Provide the [X, Y] coordinate of the cell's center where the given text is located.  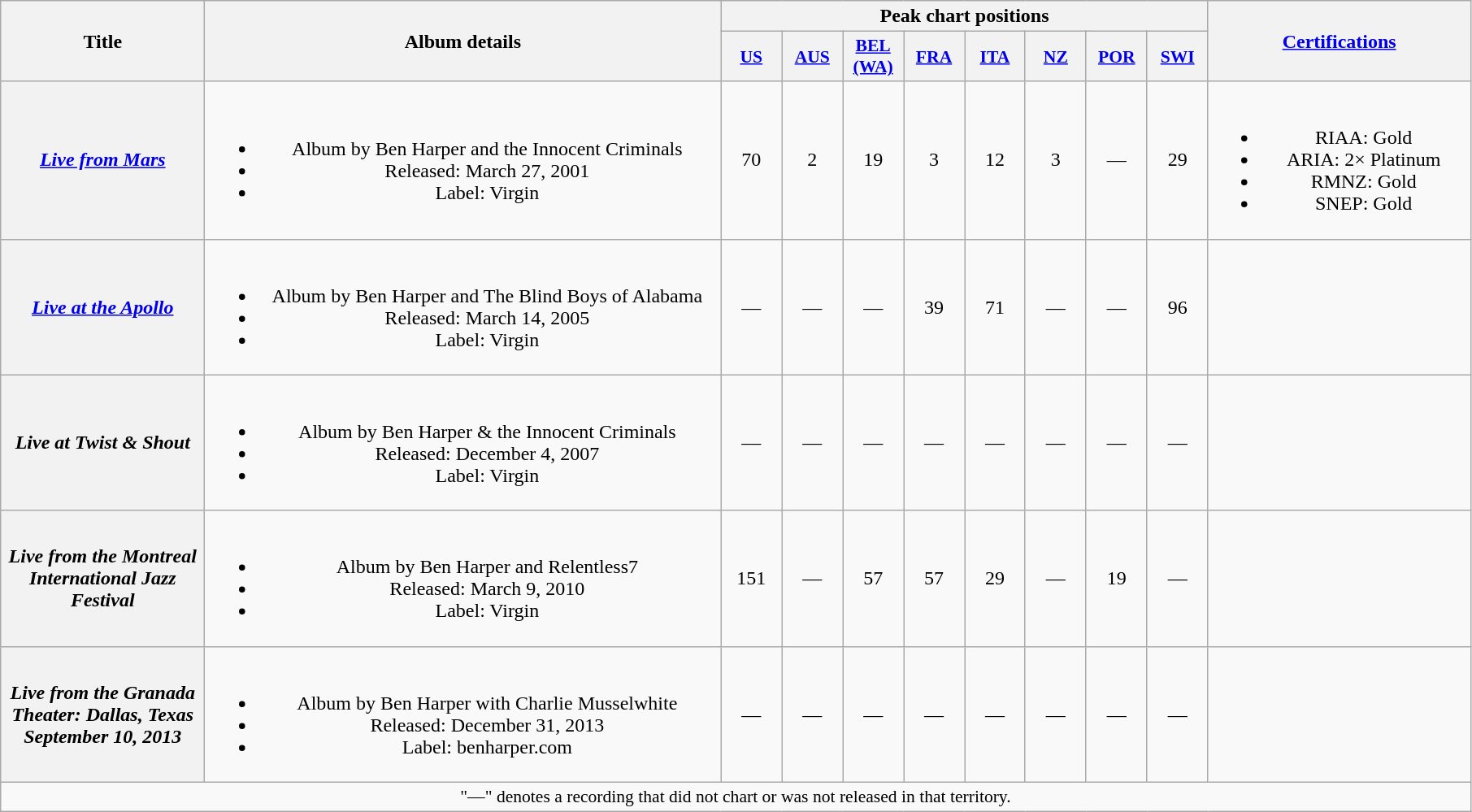
71 [995, 307]
Live from Mars [102, 160]
Live at the Apollo [102, 307]
BEL(WA) [873, 57]
Album by Ben Harper and Relentless7Released: March 9, 2010Label: Virgin [463, 579]
Album by Ben Harper with Charlie MusselwhiteReleased: December 31, 2013Label: benharper.com [463, 714]
Live at Twist & Shout [102, 442]
Live from the Granada Theater: Dallas, Texas September 10, 2013 [102, 714]
Album by Ben Harper & the Innocent CriminalsReleased: December 4, 2007Label: Virgin [463, 442]
151 [751, 579]
FRA [935, 57]
SWI [1177, 57]
US [751, 57]
Certifications [1340, 41]
"—" denotes a recording that did not chart or was not released in that territory. [736, 797]
AUS [813, 57]
Title [102, 41]
POR [1117, 57]
39 [935, 307]
Live from the Montreal International Jazz Festival [102, 579]
Album by Ben Harper and the Innocent CriminalsReleased: March 27, 2001Label: Virgin [463, 160]
2 [813, 160]
ITA [995, 57]
Album by Ben Harper and The Blind Boys of AlabamaReleased: March 14, 2005Label: Virgin [463, 307]
12 [995, 160]
RIAA: GoldARIA: 2× PlatinumRMNZ: GoldSNEP: Gold [1340, 160]
70 [751, 160]
NZ [1055, 57]
Peak chart positions [964, 16]
96 [1177, 307]
Album details [463, 41]
